Output the (X, Y) coordinate of the center of the cell containing the given text.  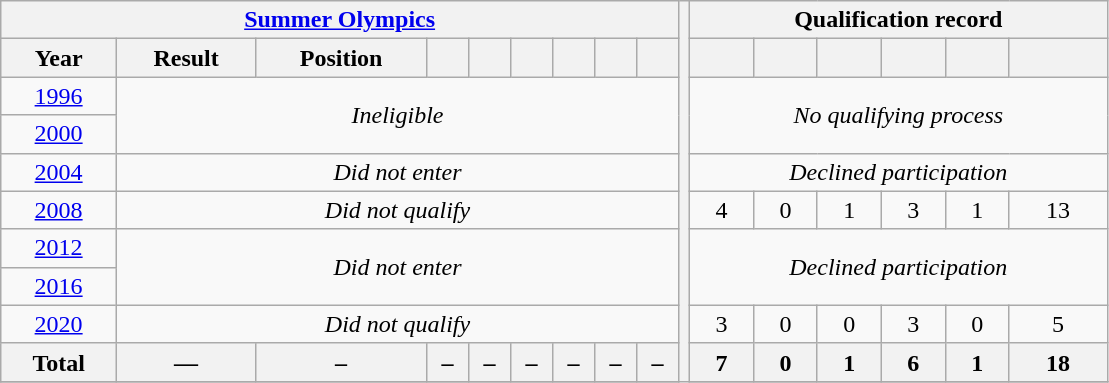
2008 (59, 210)
Result (186, 58)
2012 (59, 248)
6 (913, 362)
Total (59, 362)
Summer Olympics (340, 20)
4 (722, 210)
Ineligible (398, 115)
No qualifying process (898, 115)
— (186, 362)
2000 (59, 134)
18 (1058, 362)
Position (342, 58)
13 (1058, 210)
Year (59, 58)
Qualification record (898, 20)
2020 (59, 324)
2004 (59, 172)
1996 (59, 96)
7 (722, 362)
5 (1058, 324)
2016 (59, 286)
